Scan for the cell matching the given text and deliver its (X, Y) coordinate at center. 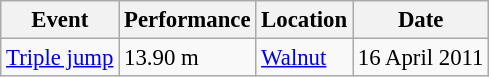
Walnut (304, 58)
Event (60, 20)
Triple jump (60, 58)
Location (304, 20)
Date (420, 20)
13.90 m (188, 58)
Performance (188, 20)
16 April 2011 (420, 58)
